Scan for the cell matching the given text and deliver its (x, y) coordinate at center. 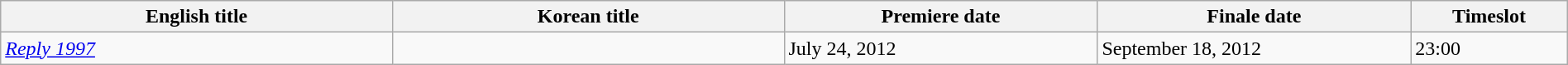
September 18, 2012 (1254, 48)
English title (197, 17)
Reply 1997 (197, 48)
July 24, 2012 (941, 48)
23:00 (1489, 48)
Timeslot (1489, 17)
Finale date (1254, 17)
Korean title (588, 17)
Premiere date (941, 17)
